Determine the (X, Y) coordinate at the center of the cell enclosing the given text.  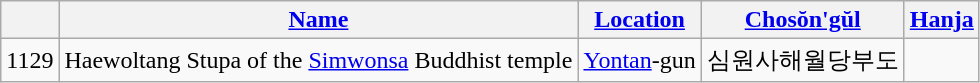
Location (640, 20)
Chosŏn'gŭl (802, 20)
1129 (30, 60)
Yontan-gun (640, 60)
심원사해월당부도 (802, 60)
Haewoltang Stupa of the Simwonsa Buddhist temple (318, 60)
Hanja (942, 20)
Name (318, 20)
